For the text-containing cell, return its midpoint in (X, Y) coordinate format. 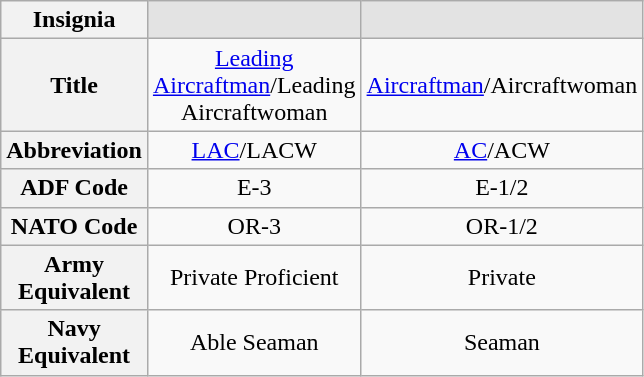
Private (502, 278)
LAC/LACW (254, 150)
Title (74, 85)
Able Seaman (254, 342)
Private Proficient (254, 278)
Leading Aircraftman/Leading Aircraftwoman (254, 85)
ADF Code (74, 188)
Army Equivalent (74, 278)
Abbreviation (74, 150)
AC/ACW (502, 150)
Aircraftman/Aircraftwoman (502, 85)
Navy Equivalent (74, 342)
E-3 (254, 188)
Insignia (74, 20)
E-1/2 (502, 188)
Seaman (502, 342)
NATO Code (74, 226)
OR-1/2 (502, 226)
OR-3 (254, 226)
